Return [x, y] of the center of cell containing provided text 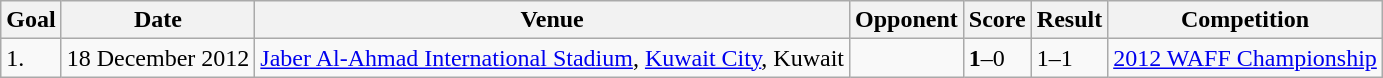
Competition [1246, 20]
Score [997, 20]
1–0 [997, 58]
2012 WAFF Championship [1246, 58]
Jaber Al-Ahmad International Stadium, Kuwait City, Kuwait [552, 58]
Venue [552, 20]
Goal [31, 20]
Date [158, 20]
1–1 [1069, 58]
18 December 2012 [158, 58]
Opponent [907, 20]
1. [31, 58]
Result [1069, 20]
